Output the [x, y] coordinate of the center of the cell containing the given text.  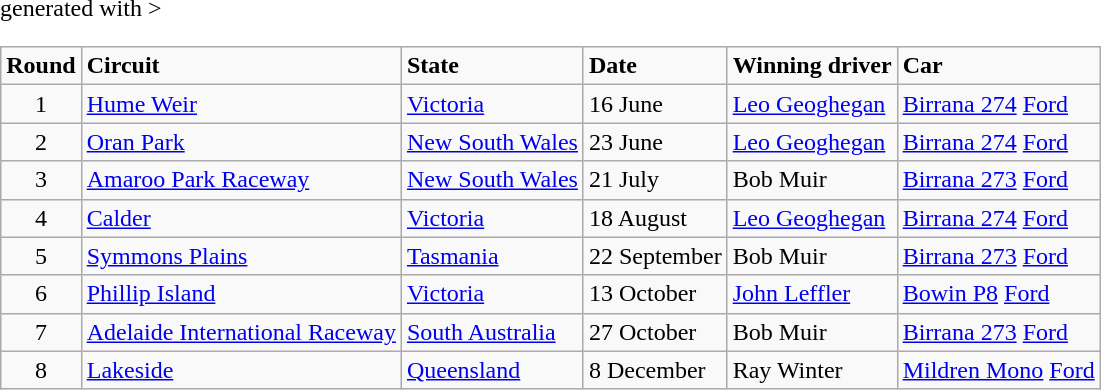
Hume Weir [241, 104]
8 [41, 370]
4 [41, 218]
16 June [655, 104]
Mildren Mono Ford [998, 370]
Queensland [492, 370]
5 [41, 256]
8 December [655, 370]
Amaroo Park Raceway [241, 180]
3 [41, 180]
John Leffler [812, 294]
2 [41, 142]
Tasmania [492, 256]
Phillip Island [241, 294]
Ray Winter [812, 370]
13 October [655, 294]
1 [41, 104]
Round [41, 66]
22 September [655, 256]
Bowin P8 Ford [998, 294]
Winning driver [812, 66]
6 [41, 294]
18 August [655, 218]
Oran Park [241, 142]
Date [655, 66]
21 July [655, 180]
South Australia [492, 332]
Calder [241, 218]
Car [998, 66]
27 October [655, 332]
Symmons Plains [241, 256]
Adelaide International Raceway [241, 332]
23 June [655, 142]
Circuit [241, 66]
7 [41, 332]
State [492, 66]
Lakeside [241, 370]
